Search for the cell housing the specified text and yield its [X, Y] center coordinate. 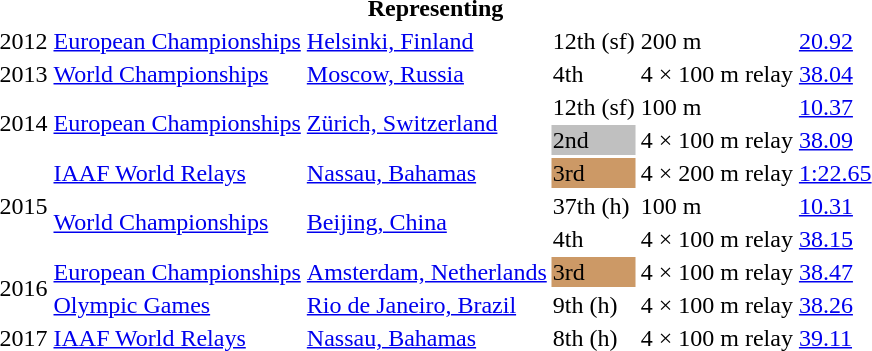
37th (h) [594, 206]
Nassau, Bahamas [426, 173]
Moscow, Russia [426, 74]
Beijing, China [426, 222]
Olympic Games [177, 305]
Helsinki, Finland [426, 41]
Zürich, Switzerland [426, 124]
IAAF World Relays [177, 173]
Amsterdam, Netherlands [426, 272]
2nd [594, 140]
9th (h) [594, 305]
4 × 200 m relay [716, 173]
200 m [716, 41]
Rio de Janeiro, Brazil [426, 305]
